Detect which cell encompasses the target text, then output its (X, Y) center coordinate. 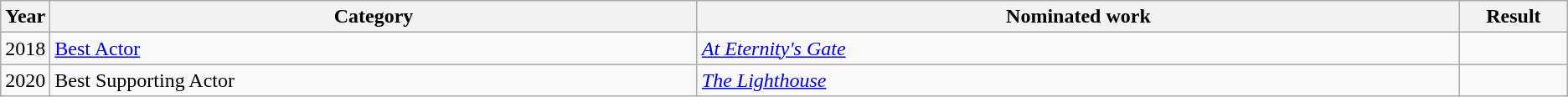
2018 (25, 48)
Year (25, 17)
Result (1514, 17)
At Eternity's Gate (1078, 48)
The Lighthouse (1078, 80)
Best Actor (374, 48)
Category (374, 17)
Best Supporting Actor (374, 80)
2020 (25, 80)
Nominated work (1078, 17)
